Detect which cell encompasses the target text, then output its [X, Y] center coordinate. 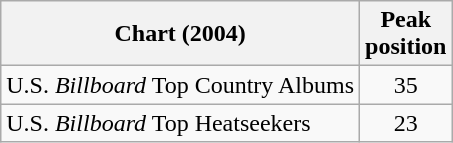
U.S. Billboard Top Country Albums [180, 85]
Chart (2004) [180, 34]
Peakposition [406, 34]
U.S. Billboard Top Heatseekers [180, 123]
35 [406, 85]
23 [406, 123]
